Locate the cell with the specified text and output its (x, y) center coordinate. 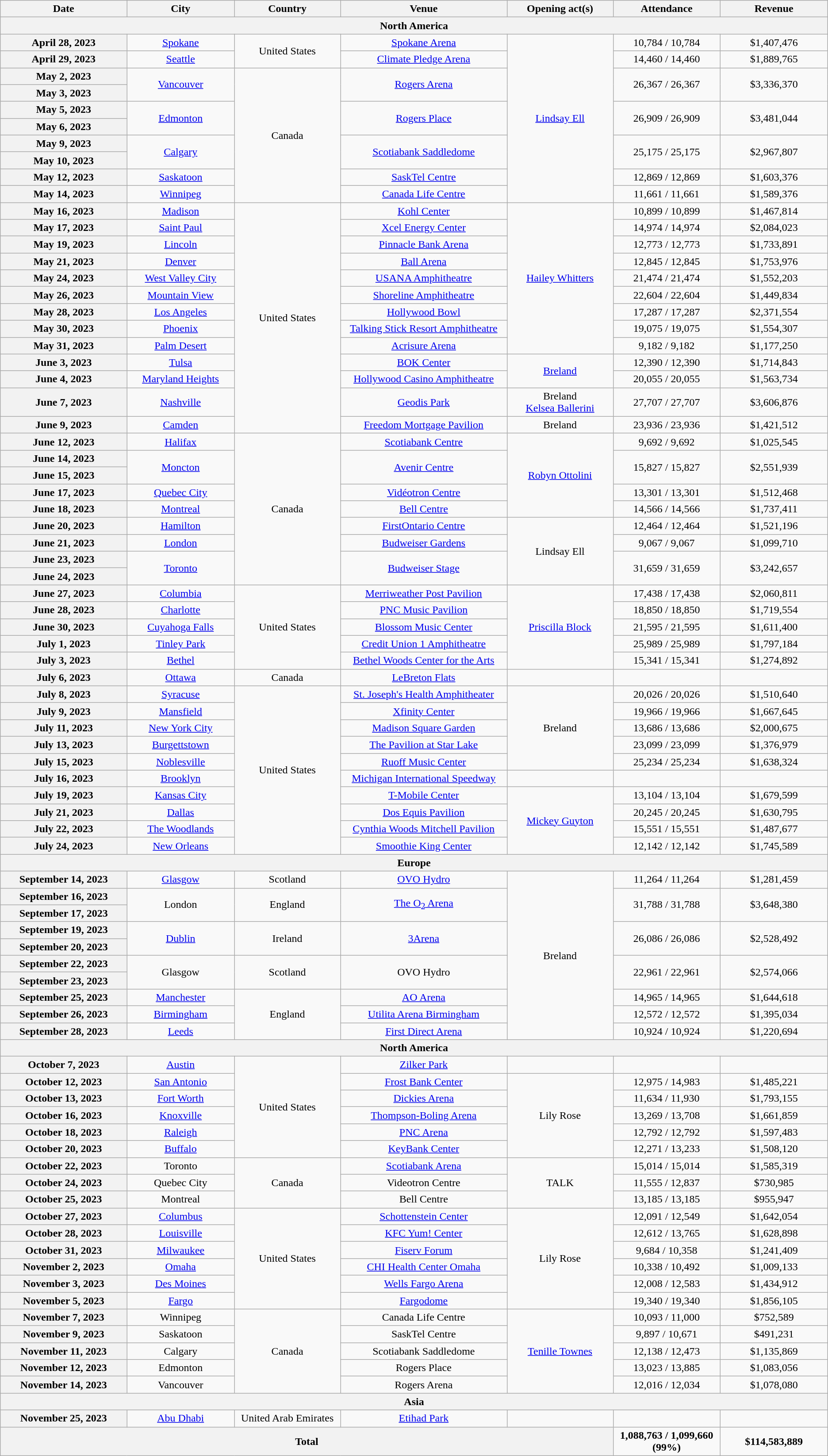
New York City (180, 728)
May 5, 2023 (64, 110)
Brooklyn (180, 779)
3Arena (424, 938)
17,438 / 17,438 (667, 593)
Fiserv Forum (424, 1250)
City (180, 9)
Robyn Ottolini (560, 475)
$1,241,409 (774, 1250)
$1,025,545 (774, 442)
15,341 / 15,341 (667, 661)
Thompson-Boling Arena (424, 1115)
June 17, 2023 (64, 492)
$1,281,459 (774, 880)
September 25, 2023 (64, 997)
CHI Health Center Omaha (424, 1267)
$1,274,892 (774, 661)
26,086 / 26,086 (667, 938)
19,340 / 19,340 (667, 1300)
September 22, 2023 (64, 964)
$1,585,319 (774, 1166)
Fargodome (424, 1300)
12,390 / 12,390 (667, 362)
Ireland (287, 938)
June 30, 2023 (64, 627)
23,936 / 23,936 (667, 425)
May 24, 2023 (64, 278)
$1,638,324 (774, 761)
12,016 / 12,034 (667, 1385)
$2,084,023 (774, 228)
May 19, 2023 (64, 245)
Camden (180, 425)
11,661 / 11,661 (667, 194)
$1,434,912 (774, 1283)
July 15, 2023 (64, 761)
12,845 / 12,845 (667, 261)
Zilker Park (424, 1065)
June 15, 2023 (64, 475)
$1,449,834 (774, 295)
July 11, 2023 (64, 728)
$1,856,105 (774, 1300)
$1,642,054 (774, 1216)
12,792 / 12,792 (667, 1132)
May 26, 2023 (64, 295)
31,659 / 31,659 (667, 568)
$1,667,645 (774, 711)
$1,467,814 (774, 211)
September 19, 2023 (64, 930)
Manchester (180, 997)
Wells Fargo Arena (424, 1283)
26,367 / 26,367 (667, 85)
October 7, 2023 (64, 1065)
$955,947 (774, 1199)
$1,630,795 (774, 812)
9,067 / 9,067 (667, 543)
Xfinity Center (424, 711)
FirstOntario Centre (424, 526)
$1,407,476 (774, 42)
$3,648,380 (774, 905)
$2,371,554 (774, 312)
First Direct Arena (424, 1031)
Burgettstown (180, 745)
13,023 / 13,885 (667, 1368)
The O2 Arena (424, 905)
Dallas (180, 812)
St. Joseph's Health Amphitheater (424, 694)
T-Mobile Center (424, 795)
Denver (180, 261)
$1,510,640 (774, 694)
Blossom Music Center (424, 627)
9,897 / 10,671 (667, 1334)
10,093 / 11,000 (667, 1318)
May 2, 2023 (64, 76)
$1,395,034 (774, 1014)
September 20, 2023 (64, 947)
October 28, 2023 (64, 1233)
April 28, 2023 (64, 42)
Acrisure Arena (424, 346)
Scotiabank Centre (424, 442)
9,684 / 10,358 (667, 1250)
25,989 / 25,989 (667, 644)
Kohl Center (424, 211)
Tenille Townes (560, 1351)
$1,512,468 (774, 492)
10,899 / 10,899 (667, 211)
$2,574,066 (774, 972)
Hollywood Bowl (424, 312)
$1,487,677 (774, 829)
Merriweather Post Pavilion (424, 593)
10,784 / 10,784 (667, 42)
September 17, 2023 (64, 913)
14,460 / 14,460 (667, 59)
Fargo (180, 1300)
Shoreline Amphitheatre (424, 295)
Milwaukee (180, 1250)
$1,603,376 (774, 177)
June 27, 2023 (64, 593)
$1,644,618 (774, 997)
July 24, 2023 (64, 846)
May 3, 2023 (64, 93)
22,604 / 22,604 (667, 295)
12,271 / 13,233 (667, 1149)
Vidéotron Centre (424, 492)
9,182 / 9,182 (667, 346)
May 9, 2023 (64, 143)
Fort Worth (180, 1099)
$1,745,589 (774, 846)
Dickies Arena (424, 1099)
12,975 / 14,983 (667, 1082)
9,692 / 9,692 (667, 442)
15,551 / 15,551 (667, 829)
Freedom Mortgage Pavilion (424, 425)
June 7, 2023 (64, 402)
June 20, 2023 (64, 526)
May 16, 2023 (64, 211)
The Pavilion at Star Lake (424, 745)
31,788 / 31,788 (667, 905)
Total (307, 1441)
Spokane Arena (424, 42)
Budweiser Stage (424, 568)
$730,985 (774, 1183)
Scotiabank Arena (424, 1166)
May 12, 2023 (64, 177)
$2,528,492 (774, 938)
October 13, 2023 (64, 1099)
12,612 / 13,765 (667, 1233)
Europe (414, 863)
Maryland Heights (180, 379)
October 25, 2023 (64, 1199)
Madison (180, 211)
October 12, 2023 (64, 1082)
Michigan International Speedway (424, 779)
$1,611,400 (774, 627)
18,850 / 18,850 (667, 610)
April 29, 2023 (64, 59)
May 28, 2023 (64, 312)
Climate Pledge Arena (424, 59)
Attendance (667, 9)
Avenir Centre (424, 467)
May 21, 2023 (64, 261)
June 9, 2023 (64, 425)
June 14, 2023 (64, 458)
$1,661,859 (774, 1115)
10,924 / 10,924 (667, 1031)
Etihad Park (424, 1418)
Mansfield (180, 711)
October 31, 2023 (64, 1250)
Geodis Park (424, 402)
Dublin (180, 938)
Des Moines (180, 1283)
AO Arena (424, 997)
October 24, 2023 (64, 1183)
Noblesville (180, 761)
12,091 / 12,549 (667, 1216)
$1,078,080 (774, 1385)
Lincoln (180, 245)
Dos Equis Pavilion (424, 812)
21,595 / 21,595 (667, 627)
June 28, 2023 (64, 610)
Ruoff Music Center (424, 761)
12,869 / 12,869 (667, 177)
BrelandKelsea Ballerini (560, 402)
May 6, 2023 (64, 127)
July 8, 2023 (64, 694)
Revenue (774, 9)
14,566 / 14,566 (667, 509)
September 28, 2023 (64, 1031)
Mountain View (180, 295)
12,464 / 12,464 (667, 526)
$1,421,512 (774, 425)
Talking Stick Resort Amphitheatre (424, 329)
$1,679,599 (774, 795)
July 16, 2023 (64, 779)
Cuyahoga Falls (180, 627)
Ball Arena (424, 261)
Tinley Park (180, 644)
11,555 / 12,837 (667, 1183)
Moncton (180, 467)
$1,508,120 (774, 1149)
Abu Dhabi (180, 1418)
November 5, 2023 (64, 1300)
10,338 / 10,492 (667, 1267)
KeyBank Center (424, 1149)
21,474 / 21,474 (667, 278)
$1,177,250 (774, 346)
17,287 / 17,287 (667, 312)
October 22, 2023 (64, 1166)
Halifax (180, 442)
September 23, 2023 (64, 980)
November 2, 2023 (64, 1267)
Louisville (180, 1233)
November 9, 2023 (64, 1334)
June 4, 2023 (64, 379)
Austin (180, 1065)
$1,083,056 (774, 1368)
May 14, 2023 (64, 194)
$1,009,133 (774, 1267)
Bethel Woods Center for the Arts (424, 661)
$1,628,898 (774, 1233)
Kansas City (180, 795)
West Valley City (180, 278)
$752,589 (774, 1318)
November 25, 2023 (64, 1418)
Phoenix (180, 329)
Opening act(s) (560, 9)
$1,733,891 (774, 245)
Budweiser Gardens (424, 543)
Priscilla Block (560, 627)
25,234 / 25,234 (667, 761)
Asia (414, 1402)
Bethel (180, 661)
$491,231 (774, 1334)
$1,714,843 (774, 362)
26,909 / 26,909 (667, 118)
15,827 / 15,827 (667, 467)
25,175 / 25,175 (667, 152)
July 3, 2023 (64, 661)
$1,552,203 (774, 278)
$1,753,976 (774, 261)
June 23, 2023 (64, 560)
The Woodlands (180, 829)
BOK Center (424, 362)
Columbia (180, 593)
$1,737,411 (774, 509)
19,075 / 19,075 (667, 329)
May 17, 2023 (64, 228)
Schottenstein Center (424, 1216)
United Arab Emirates (287, 1418)
Hamilton (180, 526)
13,301 / 13,301 (667, 492)
September 14, 2023 (64, 880)
November 7, 2023 (64, 1318)
Knoxville (180, 1115)
13,686 / 13,686 (667, 728)
15,014 / 15,014 (667, 1166)
October 16, 2023 (64, 1115)
Credit Union 1 Amphitheatre (424, 644)
22,961 / 22,961 (667, 972)
November 12, 2023 (64, 1368)
20,055 / 20,055 (667, 379)
June 18, 2023 (64, 509)
13,185 / 13,185 (667, 1199)
May 10, 2023 (64, 160)
Utilita Arena Birmingham (424, 1014)
Tulsa (180, 362)
23,099 / 23,099 (667, 745)
July 13, 2023 (64, 745)
June 24, 2023 (64, 576)
Country (287, 9)
$114,583,889 (774, 1441)
$1,554,307 (774, 329)
$2,060,811 (774, 593)
PNC Music Pavilion (424, 610)
June 3, 2023 (64, 362)
$1,563,734 (774, 379)
$1,719,554 (774, 610)
November 3, 2023 (64, 1283)
September 16, 2023 (64, 896)
October 27, 2023 (64, 1216)
KFC Yum! Center (424, 1233)
Charlotte (180, 610)
11,264 / 11,264 (667, 880)
$2,000,675 (774, 728)
13,104 / 13,104 (667, 795)
$3,481,044 (774, 118)
$1,793,155 (774, 1099)
Xcel Energy Center (424, 228)
LeBreton Flats (424, 677)
Spokane (180, 42)
October 20, 2023 (64, 1149)
May 31, 2023 (64, 346)
$3,336,370 (774, 85)
$1,220,694 (774, 1031)
$1,797,184 (774, 644)
June 21, 2023 (64, 543)
July 19, 2023 (64, 795)
Seattle (180, 59)
PNC Arena (424, 1132)
Nashville (180, 402)
November 11, 2023 (64, 1351)
Frost Bank Center (424, 1082)
14,974 / 14,974 (667, 228)
July 1, 2023 (64, 644)
$1,521,196 (774, 526)
11,634 / 11,930 (667, 1099)
July 9, 2023 (64, 711)
$1,376,979 (774, 745)
13,269 / 13,708 (667, 1115)
Pinnacle Bank Arena (424, 245)
14,965 / 14,965 (667, 997)
USANA Amphitheatre (424, 278)
20,245 / 20,245 (667, 812)
12,138 / 12,473 (667, 1351)
Syracuse (180, 694)
July 22, 2023 (64, 829)
Mickey Guyton (560, 821)
Ottawa (180, 677)
1,088,763 / 1,099,660 (99%) (667, 1441)
September 26, 2023 (64, 1014)
$3,606,876 (774, 402)
New Orleans (180, 846)
$2,967,807 (774, 152)
Hollywood Casino Amphitheatre (424, 379)
27,707 / 27,707 (667, 402)
July 6, 2023 (64, 677)
Saint Paul (180, 228)
$1,889,765 (774, 59)
20,026 / 20,026 (667, 694)
Cynthia Woods Mitchell Pavilion (424, 829)
TALK (560, 1183)
Date (64, 9)
Birmingham (180, 1014)
$1,589,376 (774, 194)
October 18, 2023 (64, 1132)
Omaha (180, 1267)
Hailey Whitters (560, 279)
$3,242,657 (774, 568)
November 14, 2023 (64, 1385)
Smoothie King Center (424, 846)
Madison Square Garden (424, 728)
12,008 / 12,583 (667, 1283)
$1,485,221 (774, 1082)
Venue (424, 9)
Videotron Centre (424, 1183)
12,572 / 12,572 (667, 1014)
June 12, 2023 (64, 442)
$1,135,869 (774, 1351)
$1,099,710 (774, 543)
12,773 / 12,773 (667, 245)
Buffalo (180, 1149)
Leeds (180, 1031)
Los Angeles (180, 312)
$2,551,939 (774, 467)
$1,597,483 (774, 1132)
Palm Desert (180, 346)
May 30, 2023 (64, 329)
12,142 / 12,142 (667, 846)
Raleigh (180, 1132)
Columbus (180, 1216)
San Antonio (180, 1082)
July 21, 2023 (64, 812)
19,966 / 19,966 (667, 711)
